Capture the cell that displays the provided text and extract its [x, y] central coordinate. 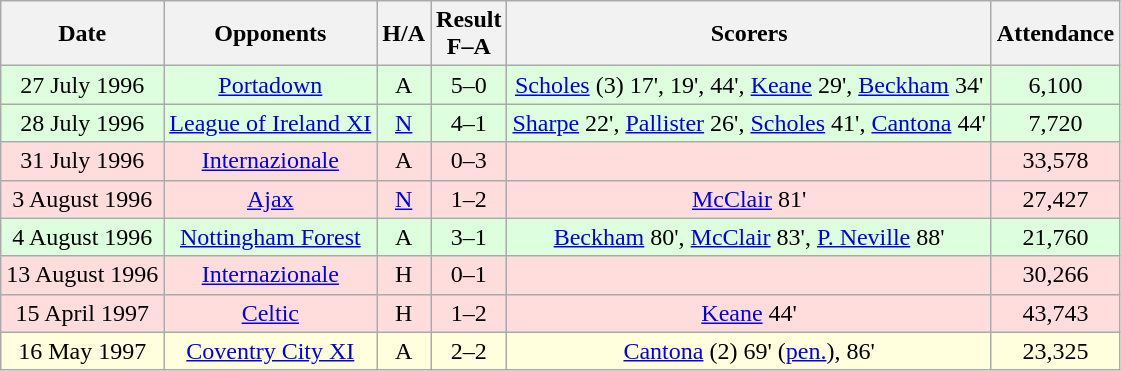
H/A [404, 34]
Nottingham Forest [270, 237]
ResultF–A [469, 34]
13 August 1996 [82, 275]
2–2 [469, 351]
33,578 [1055, 161]
Portadown [270, 85]
Date [82, 34]
6,100 [1055, 85]
Scorers [749, 34]
League of Ireland XI [270, 123]
28 July 1996 [82, 123]
4–1 [469, 123]
15 April 1997 [82, 313]
7,720 [1055, 123]
Cantona (2) 69' (pen.), 86' [749, 351]
0–3 [469, 161]
31 July 1996 [82, 161]
Opponents [270, 34]
4 August 1996 [82, 237]
Coventry City XI [270, 351]
27 July 1996 [82, 85]
30,266 [1055, 275]
27,427 [1055, 199]
Scholes (3) 17', 19', 44', Keane 29', Beckham 34' [749, 85]
43,743 [1055, 313]
Keane 44' [749, 313]
16 May 1997 [82, 351]
McClair 81' [749, 199]
23,325 [1055, 351]
Ajax [270, 199]
3–1 [469, 237]
Sharpe 22', Pallister 26', Scholes 41', Cantona 44' [749, 123]
5–0 [469, 85]
0–1 [469, 275]
21,760 [1055, 237]
Attendance [1055, 34]
Celtic [270, 313]
Beckham 80', McClair 83', P. Neville 88' [749, 237]
3 August 1996 [82, 199]
